Search for the cell housing the specified text and yield its (x, y) center coordinate. 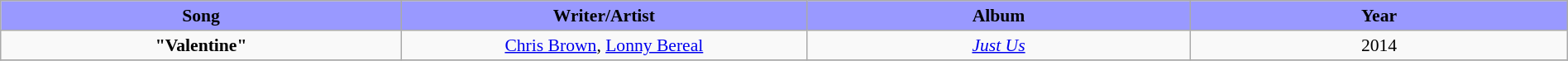
Writer/Artist (604, 16)
Song (202, 16)
Chris Brown, Lonny Bereal (604, 45)
2014 (1379, 45)
Just Us (998, 45)
Year (1379, 16)
Album (998, 16)
"Valentine" (202, 45)
